Output the (x, y) coordinate of the center of the cell containing the given text.  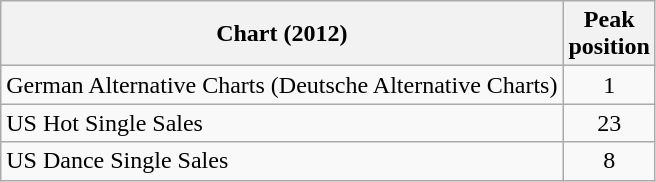
US Hot Single Sales (282, 123)
Chart (2012) (282, 34)
23 (609, 123)
Peakposition (609, 34)
1 (609, 85)
US Dance Single Sales (282, 161)
8 (609, 161)
German Alternative Charts (Deutsche Alternative Charts) (282, 85)
